Find where the given text appears and provide that cell's center as (X, Y) coordinate. 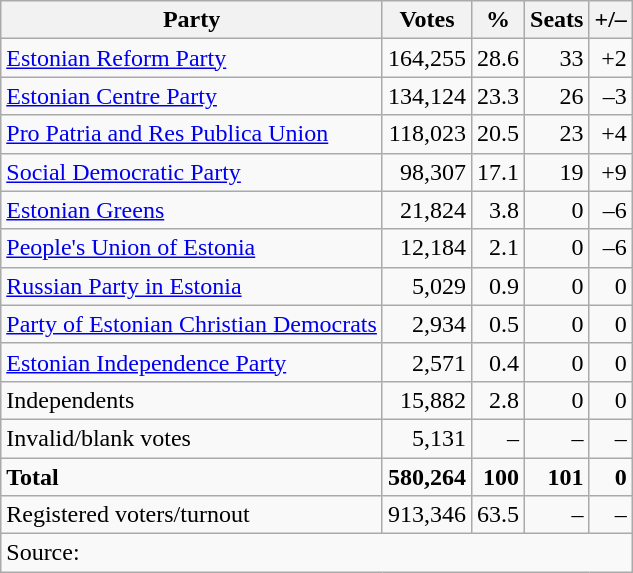
Source: (317, 553)
26 (557, 96)
+2 (610, 58)
0.4 (498, 362)
+/– (610, 20)
Independents (192, 400)
Registered voters/turnout (192, 515)
98,307 (426, 172)
Russian Party in Estonia (192, 286)
21,824 (426, 210)
134,124 (426, 96)
+9 (610, 172)
20.5 (498, 134)
2,934 (426, 324)
17.1 (498, 172)
Votes (426, 20)
28.6 (498, 58)
Seats (557, 20)
19 (557, 172)
0.5 (498, 324)
People's Union of Estonia (192, 248)
0.9 (498, 286)
101 (557, 477)
23 (557, 134)
63.5 (498, 515)
Social Democratic Party (192, 172)
2.1 (498, 248)
100 (498, 477)
15,882 (426, 400)
–3 (610, 96)
Party of Estonian Christian Democrats (192, 324)
2,571 (426, 362)
% (498, 20)
12,184 (426, 248)
913,346 (426, 515)
164,255 (426, 58)
118,023 (426, 134)
33 (557, 58)
Invalid/blank votes (192, 438)
Estonian Independence Party (192, 362)
5,029 (426, 286)
+4 (610, 134)
Estonian Reform Party (192, 58)
Total (192, 477)
3.8 (498, 210)
23.3 (498, 96)
2.8 (498, 400)
580,264 (426, 477)
Pro Patria and Res Publica Union (192, 134)
Estonian Greens (192, 210)
Party (192, 20)
Estonian Centre Party (192, 96)
5,131 (426, 438)
